Find where the given text appears and provide that cell's center as [X, Y] coordinate. 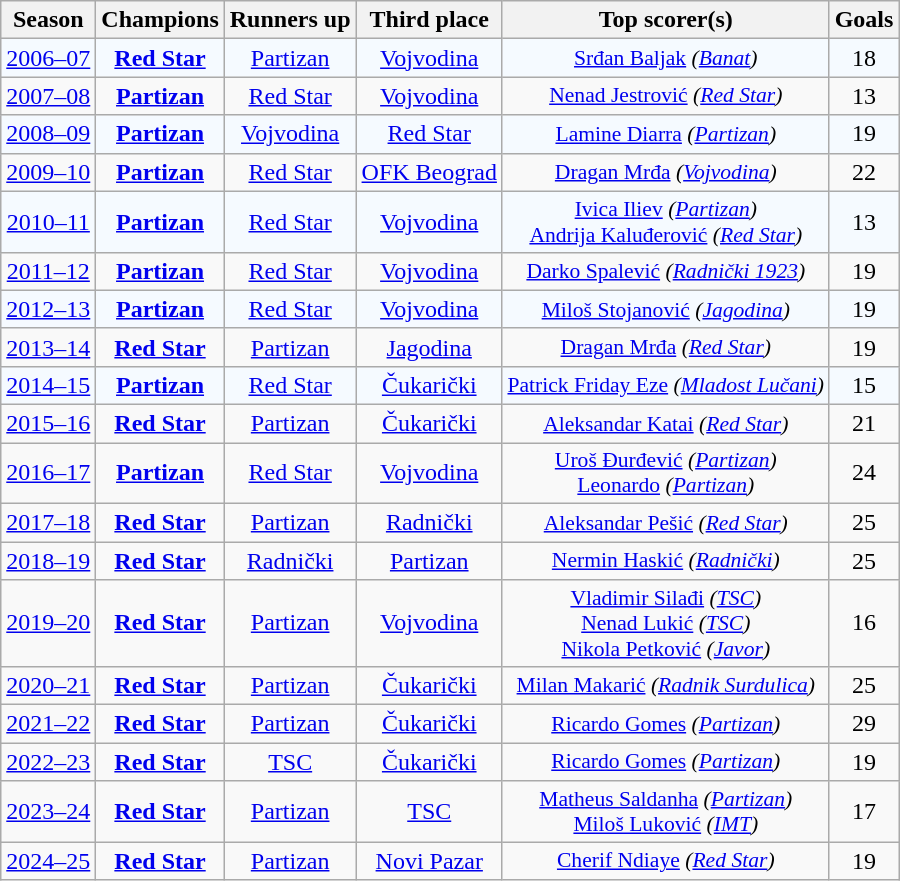
2016–17 [48, 472]
Lamine Diarra (Partizan) [666, 134]
Dragan Mrđa (Vojvodina) [666, 172]
2022–23 [48, 761]
Nenad Jestrović (Red Star) [666, 96]
OFK Beograd [429, 172]
2014–15 [48, 385]
Top scorer(s) [666, 20]
2017–18 [48, 523]
Season [48, 20]
16 [864, 624]
2006–07 [48, 58]
2008–09 [48, 134]
2007–08 [48, 96]
2019–20 [48, 624]
17 [864, 812]
Aleksandar Katai (Red Star) [666, 423]
21 [864, 423]
Vladimir Silađi (TSC) Nenad Lukić (TSC) Nikola Petković (Javor) [666, 624]
Novi Pazar [429, 861]
2013–14 [48, 347]
18 [864, 58]
2018–19 [48, 561]
Third place [429, 20]
Aleksandar Pešić (Red Star) [666, 523]
2021–22 [48, 723]
Ivica Iliev (Partizan) Andrija Kaluđerović (Red Star) [666, 222]
22 [864, 172]
Srđan Baljak (Banat) [666, 58]
2024–25 [48, 861]
29 [864, 723]
2009–10 [48, 172]
Dragan Mrđa (Red Star) [666, 347]
Matheus Saldanha (Partizan) Miloš Luković (IMT) [666, 812]
Nermin Haskić (Radnički) [666, 561]
Jagodina [429, 347]
Milan Makarić (Radnik Surdulica) [666, 685]
Runners up [290, 20]
Cherif Ndiaye (Red Star) [666, 861]
2011–12 [48, 271]
Darko Spalević (Radnički 1923) [666, 271]
Patrick Friday Eze (Mladost Lučani) [666, 385]
2020–21 [48, 685]
24 [864, 472]
Uroš Đurđević (Partizan) Leonardo (Partizan) [666, 472]
15 [864, 385]
Champions [160, 20]
2023–24 [48, 812]
2010–11 [48, 222]
2015–16 [48, 423]
Miloš Stojanović (Jagodina) [666, 309]
Goals [864, 20]
2012–13 [48, 309]
